Capture the cell that displays the provided text and extract its [x, y] central coordinate. 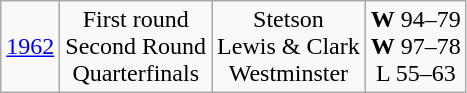
StetsonLewis & ClarkWestminster [289, 47]
1962 [30, 47]
First roundSecond RoundQuarterfinals [136, 47]
W 94–79W 97–78L 55–63 [416, 47]
